For the text-containing cell, return its midpoint in [X, Y] coordinate format. 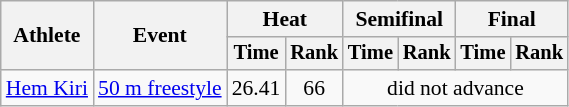
26.41 [256, 88]
Event [160, 36]
Athlete [47, 36]
Semifinal [399, 19]
Heat [285, 19]
Final [511, 19]
50 m freestyle [160, 88]
66 [314, 88]
did not advance [456, 88]
Hem Kiri [47, 88]
